Identify which cell holds the provided text, then report its [X, Y] central coordinate. 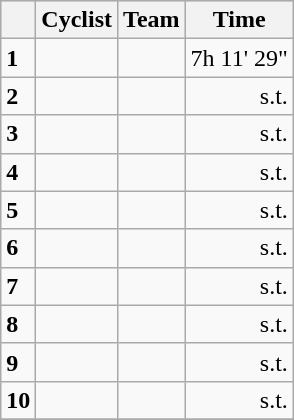
6 [18, 248]
7 [18, 286]
4 [18, 172]
Cyclist [77, 20]
2 [18, 96]
10 [18, 400]
9 [18, 362]
Team [152, 20]
5 [18, 210]
Time [239, 20]
8 [18, 324]
3 [18, 134]
7h 11' 29" [239, 58]
1 [18, 58]
